Return the (X, Y) coordinate for the center point of the cell that contains the specified text.  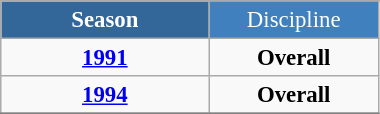
Season (105, 20)
Discipline (294, 20)
1994 (105, 95)
1991 (105, 58)
